Search for the cell housing the specified text and yield its (X, Y) center coordinate. 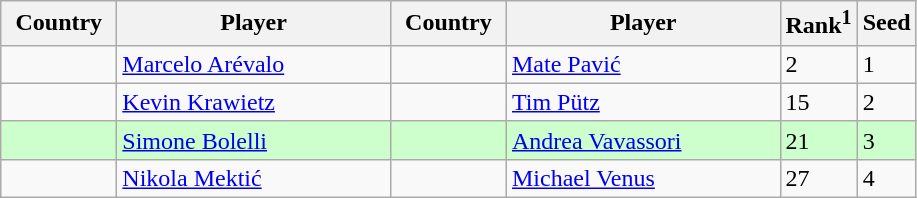
Andrea Vavassori (643, 140)
15 (818, 102)
Simone Bolelli (254, 140)
1 (886, 64)
Seed (886, 24)
27 (818, 178)
Rank1 (818, 24)
4 (886, 178)
Michael Venus (643, 178)
Marcelo Arévalo (254, 64)
3 (886, 140)
21 (818, 140)
Mate Pavić (643, 64)
Nikola Mektić (254, 178)
Tim Pütz (643, 102)
Kevin Krawietz (254, 102)
